Determine the (x, y) coordinate at the center of the cell enclosing the given text.  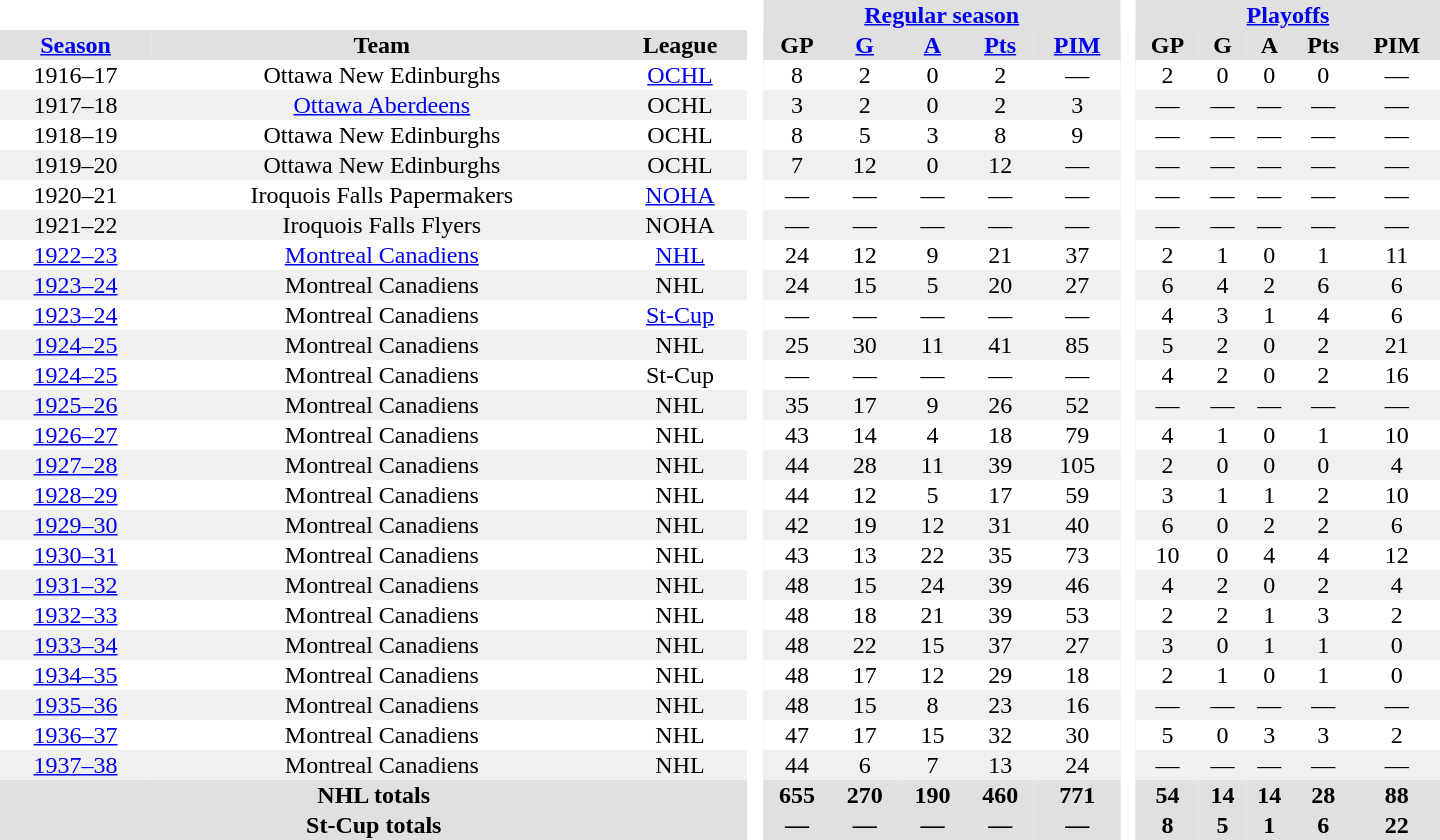
19 (865, 525)
1921–22 (76, 225)
Regular season (942, 15)
85 (1077, 345)
Iroquois Falls Papermakers (382, 195)
1935–36 (76, 705)
1927–28 (76, 465)
79 (1077, 435)
1917–18 (76, 105)
32 (1000, 735)
52 (1077, 405)
41 (1000, 345)
1934–35 (76, 675)
26 (1000, 405)
105 (1077, 465)
53 (1077, 615)
1937–38 (76, 765)
1920–21 (76, 195)
771 (1077, 795)
190 (933, 795)
460 (1000, 795)
1925–26 (76, 405)
Season (76, 45)
1932–33 (76, 615)
42 (797, 525)
40 (1077, 525)
Iroquois Falls Flyers (382, 225)
Playoffs (1288, 15)
1930–31 (76, 555)
59 (1077, 495)
1933–34 (76, 645)
73 (1077, 555)
23 (1000, 705)
270 (865, 795)
655 (797, 795)
1928–29 (76, 495)
25 (797, 345)
31 (1000, 525)
1929–30 (76, 525)
46 (1077, 585)
1922–23 (76, 255)
47 (797, 735)
1916–17 (76, 75)
20 (1000, 285)
54 (1168, 795)
Ottawa Aberdeens (382, 105)
1926–27 (76, 435)
St-Cup totals (374, 825)
NHL totals (374, 795)
88 (1397, 795)
1936–37 (76, 735)
Team (382, 45)
1931–32 (76, 585)
1919–20 (76, 165)
29 (1000, 675)
1918–19 (76, 135)
League (680, 45)
